Identify which cell holds the provided text, then report its (x, y) central coordinate. 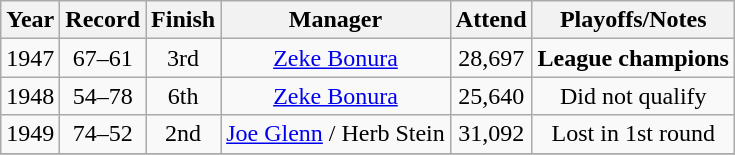
Did not qualify (633, 96)
1947 (30, 58)
31,092 (491, 134)
74–52 (103, 134)
League champions (633, 58)
Attend (491, 20)
67–61 (103, 58)
Lost in 1st round (633, 134)
Year (30, 20)
1949 (30, 134)
Joe Glenn / Herb Stein (336, 134)
Playoffs/Notes (633, 20)
2nd (184, 134)
Record (103, 20)
1948 (30, 96)
Manager (336, 20)
54–78 (103, 96)
28,697 (491, 58)
3rd (184, 58)
25,640 (491, 96)
6th (184, 96)
Finish (184, 20)
